For the text-containing cell, return its midpoint in [X, Y] coordinate format. 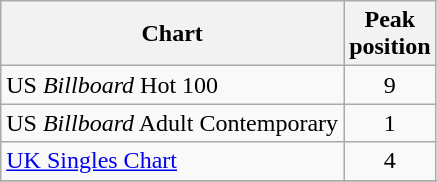
Chart [172, 34]
US Billboard Adult Contemporary [172, 123]
UK Singles Chart [172, 161]
Peakposition [390, 34]
1 [390, 123]
US Billboard Hot 100 [172, 85]
4 [390, 161]
9 [390, 85]
